Extract the [x, y] coordinate from the center of the cell holding the provided text.  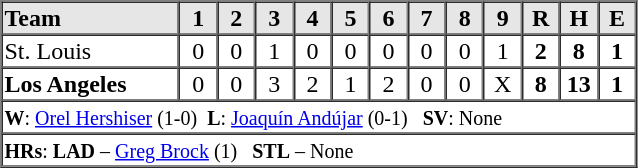
13 [579, 84]
9 [503, 18]
7 [427, 18]
R [541, 18]
5 [350, 18]
HRs: LAD – Greg Brock (1) STL – None [319, 150]
Los Angeles [91, 84]
6 [388, 18]
St. Louis [91, 50]
Team [91, 18]
W: Orel Hershiser (1-0) L: Joaquín Andújar (0-1) SV: None [319, 116]
H [579, 18]
E [617, 18]
X [503, 84]
4 [312, 18]
